Determine the [X, Y] coordinate at the center of the cell enclosing the given text.  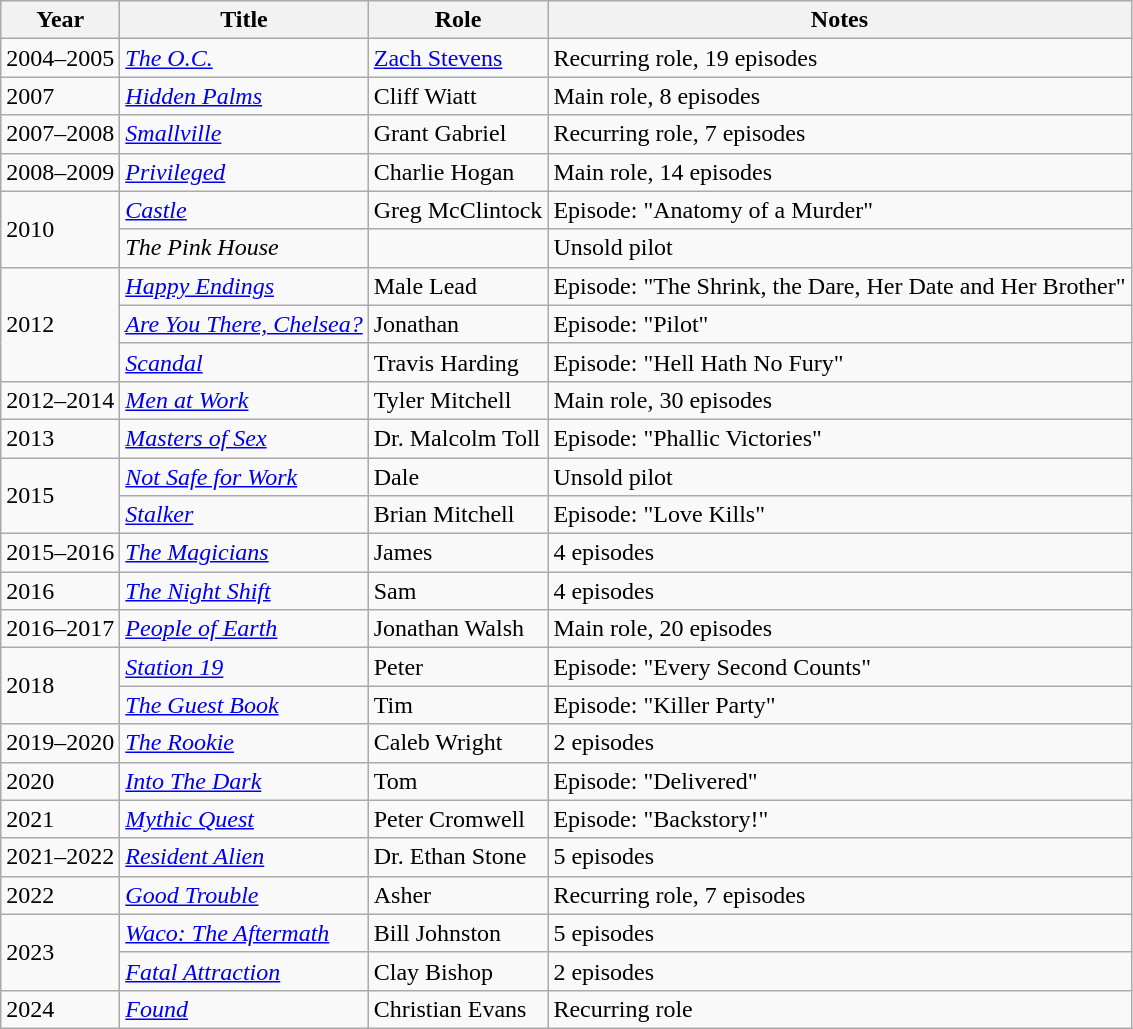
Smallville [244, 134]
People of Earth [244, 629]
Episode: "The Shrink, the Dare, Her Date and Her Brother" [840, 286]
Caleb Wright [458, 743]
The Pink House [244, 248]
2012–2014 [60, 400]
Good Trouble [244, 895]
2021–2022 [60, 857]
Recurring role [840, 1009]
2007 [60, 96]
Tom [458, 781]
Cliff Wiatt [458, 96]
The Rookie [244, 743]
Episode: "Hell Hath No Fury" [840, 362]
Main role, 30 episodes [840, 400]
Station 19 [244, 667]
Episode: "Anatomy of a Murder" [840, 210]
2022 [60, 895]
Hidden Palms [244, 96]
Jonathan Walsh [458, 629]
2016 [60, 591]
Episode: "Every Second Counts" [840, 667]
Dr. Ethan Stone [458, 857]
2008–2009 [60, 172]
2024 [60, 1009]
Men at Work [244, 400]
Episode: "Pilot" [840, 324]
Happy Endings [244, 286]
Castle [244, 210]
Into The Dark [244, 781]
2015–2016 [60, 553]
Zach Stevens [458, 58]
Episode: "Love Kills" [840, 515]
Main role, 14 episodes [840, 172]
Title [244, 20]
2004–2005 [60, 58]
Bill Johnston [458, 933]
Scandal [244, 362]
Male Lead [458, 286]
Jonathan [458, 324]
2020 [60, 781]
Not Safe for Work [244, 477]
Christian Evans [458, 1009]
2012 [60, 324]
Recurring role, 19 episodes [840, 58]
Episode: "Backstory!" [840, 819]
Masters of Sex [244, 438]
2016–2017 [60, 629]
2021 [60, 819]
Travis Harding [458, 362]
Grant Gabriel [458, 134]
The O.C. [244, 58]
Found [244, 1009]
Greg McClintock [458, 210]
2018 [60, 686]
2010 [60, 229]
Tyler Mitchell [458, 400]
2023 [60, 952]
Fatal Attraction [244, 971]
Peter Cromwell [458, 819]
Stalker [244, 515]
2013 [60, 438]
The Guest Book [244, 705]
Sam [458, 591]
Episode: "Killer Party" [840, 705]
Episode: "Phallic Victories" [840, 438]
2007–2008 [60, 134]
Are You There, Chelsea? [244, 324]
Tim [458, 705]
Main role, 8 episodes [840, 96]
James [458, 553]
Main role, 20 episodes [840, 629]
Year [60, 20]
Privileged [244, 172]
Dale [458, 477]
Charlie Hogan [458, 172]
Asher [458, 895]
Episode: "Delivered" [840, 781]
The Magicians [244, 553]
2015 [60, 496]
The Night Shift [244, 591]
2019–2020 [60, 743]
Notes [840, 20]
Clay Bishop [458, 971]
Role [458, 20]
Waco: The Aftermath [244, 933]
Peter [458, 667]
Brian Mitchell [458, 515]
Dr. Malcolm Toll [458, 438]
Resident Alien [244, 857]
Mythic Quest [244, 819]
